Identify which cell holds the provided text, then report its [x, y] central coordinate. 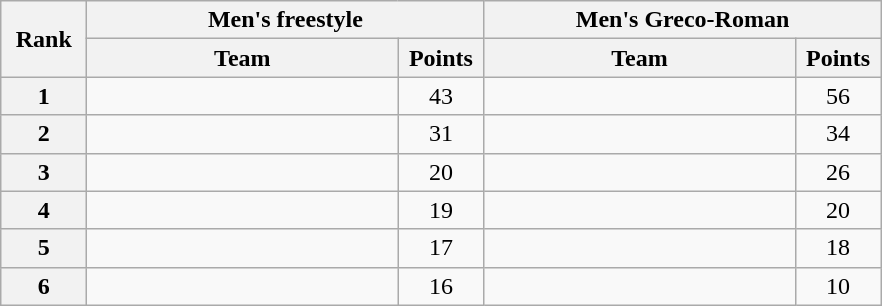
Rank [44, 39]
19 [441, 210]
2 [44, 134]
3 [44, 172]
4 [44, 210]
1 [44, 96]
Men's Greco-Roman [682, 20]
43 [441, 96]
16 [441, 286]
26 [838, 172]
31 [441, 134]
34 [838, 134]
Men's freestyle [286, 20]
10 [838, 286]
5 [44, 248]
18 [838, 248]
56 [838, 96]
17 [441, 248]
6 [44, 286]
